Output the (X, Y) coordinate of the center of the cell containing the given text.  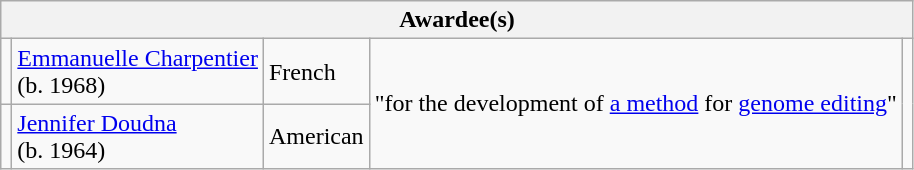
Emmanuelle Charpentier(b. 1968) (138, 72)
American (316, 136)
French (316, 72)
Jennifer Doudna(b. 1964) (138, 136)
Awardee(s) (458, 20)
"for the development of a method for genome editing" (636, 104)
